For the text-containing cell, return its midpoint in (X, Y) coordinate format. 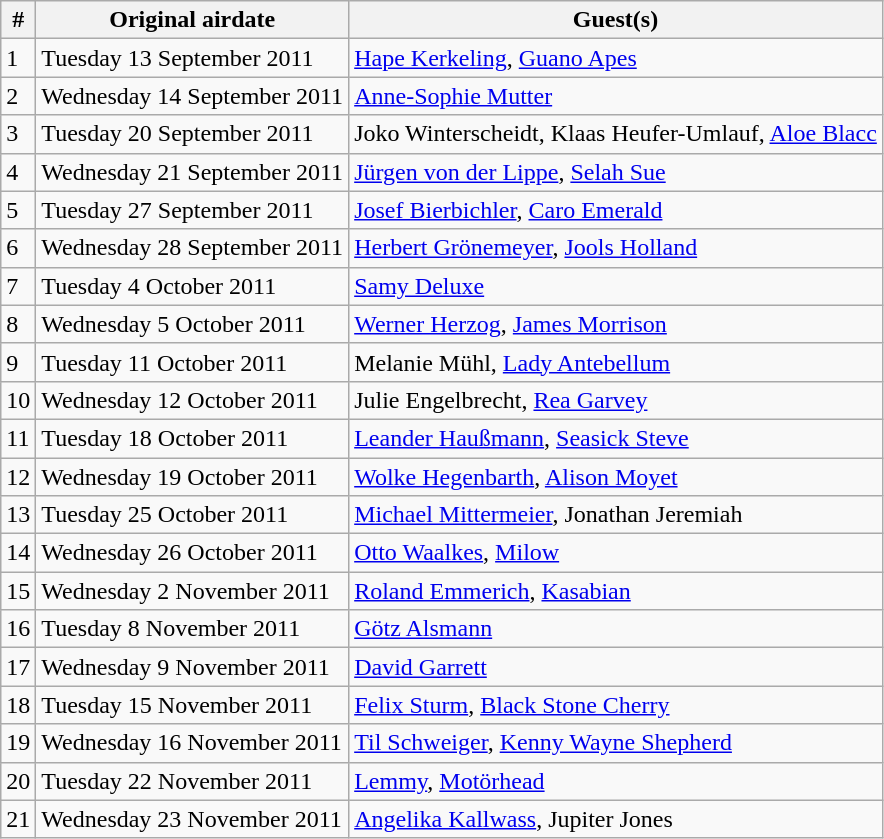
15 (18, 591)
Felix Sturm, Black Stone Cherry (616, 705)
Leander Haußmann, Seasick Steve (616, 438)
Julie Engelbrecht, Rea Garvey (616, 400)
Herbert Grönemeyer, Jools Holland (616, 248)
Wednesday 23 November 2011 (192, 819)
Tuesday 11 October 2011 (192, 362)
Angelika Kallwass, Jupiter Jones (616, 819)
11 (18, 438)
Tuesday 18 October 2011 (192, 438)
18 (18, 705)
Wednesday 16 November 2011 (192, 743)
Lemmy, Motörhead (616, 781)
David Garrett (616, 667)
2 (18, 96)
19 (18, 743)
Wednesday 19 October 2011 (192, 477)
6 (18, 248)
3 (18, 134)
Wednesday 9 November 2011 (192, 667)
Wednesday 12 October 2011 (192, 400)
Michael Mittermeier, Jonathan Jeremiah (616, 515)
Anne-Sophie Mutter (616, 96)
Tuesday 22 November 2011 (192, 781)
Original airdate (192, 20)
Wolke Hegenbarth, Alison Moyet (616, 477)
Werner Herzog, James Morrison (616, 324)
9 (18, 362)
Joko Winterscheidt, Klaas Heufer-Umlauf, Aloe Blacc (616, 134)
Tuesday 20 September 2011 (192, 134)
Hape Kerkeling, Guano Apes (616, 58)
Otto Waalkes, Milow (616, 553)
# (18, 20)
10 (18, 400)
Tuesday 8 November 2011 (192, 629)
Samy Deluxe (616, 286)
Wednesday 28 September 2011 (192, 248)
Wednesday 21 September 2011 (192, 172)
Wednesday 14 September 2011 (192, 96)
12 (18, 477)
20 (18, 781)
Tuesday 15 November 2011 (192, 705)
8 (18, 324)
Til Schweiger, Kenny Wayne Shepherd (616, 743)
Götz Alsmann (616, 629)
Tuesday 4 October 2011 (192, 286)
Tuesday 27 September 2011 (192, 210)
Jürgen von der Lippe, Selah Sue (616, 172)
Wednesday 5 October 2011 (192, 324)
16 (18, 629)
Melanie Mühl, Lady Antebellum (616, 362)
14 (18, 553)
Guest(s) (616, 20)
4 (18, 172)
Tuesday 25 October 2011 (192, 515)
Wednesday 2 November 2011 (192, 591)
Josef Bierbichler, Caro Emerald (616, 210)
21 (18, 819)
17 (18, 667)
7 (18, 286)
Tuesday 13 September 2011 (192, 58)
Roland Emmerich, Kasabian (616, 591)
13 (18, 515)
5 (18, 210)
1 (18, 58)
Wednesday 26 October 2011 (192, 553)
